Extract the [X, Y] coordinate from the center of the cell holding the provided text.  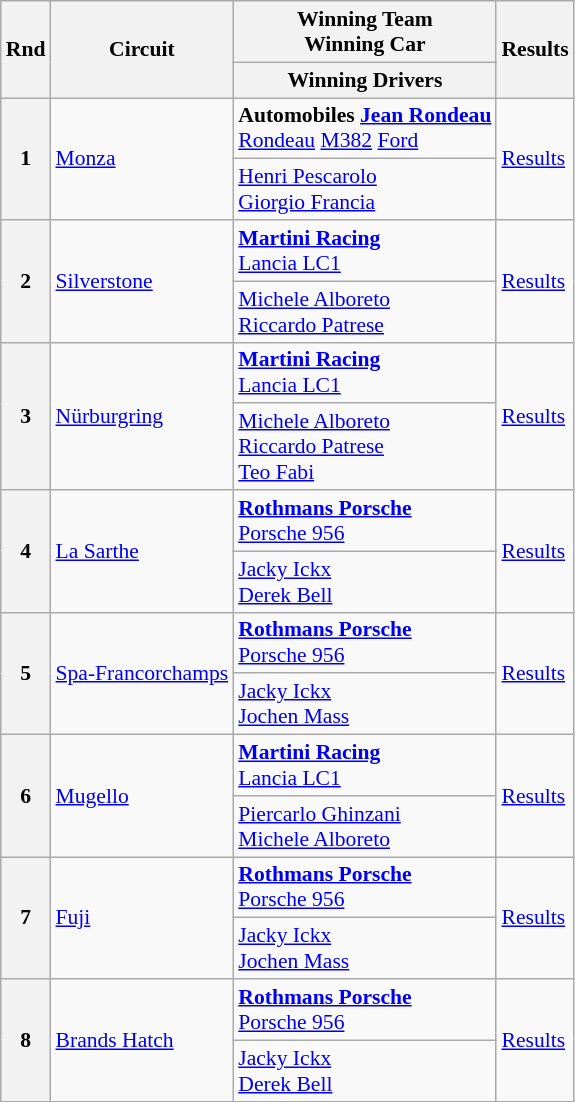
Winning Drivers [364, 80]
Silverstone [142, 281]
5 [26, 673]
3 [26, 416]
Mugello [142, 796]
Michele Alboreto Riccardo Patrese Teo Fabi [364, 448]
Winning TeamWinning Car [364, 32]
Spa-Francorchamps [142, 673]
6 [26, 796]
Piercarlo Ghinzani Michele Alboreto [364, 826]
Michele Alboreto Riccardo Patrese [364, 312]
8 [26, 1040]
2 [26, 281]
4 [26, 551]
La Sarthe [142, 551]
Nürburgring [142, 416]
Automobiles Jean Rondeau Rondeau M382 Ford [364, 128]
Circuit [142, 50]
Brands Hatch [142, 1040]
Rnd [26, 50]
Fuji [142, 918]
1 [26, 159]
Monza [142, 159]
Henri Pescarolo Giorgio Francia [364, 190]
7 [26, 918]
